Scan for the cell matching the given text and deliver its [x, y] coordinate at center. 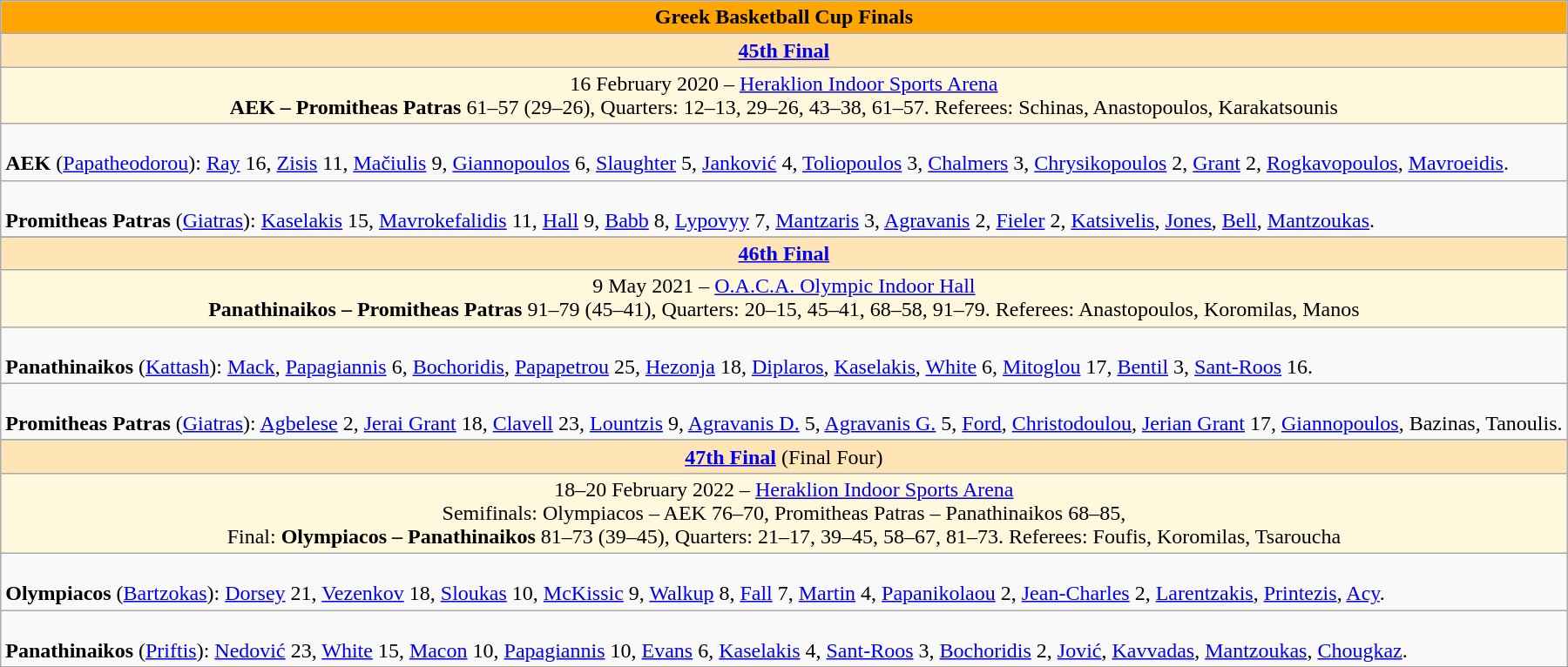
47th Final (Final Four) [784, 456]
46th Final [784, 253]
Greek Basketball Cup Finals [784, 17]
45th Final [784, 51]
